For the text-containing cell, return its midpoint in [x, y] coordinate format. 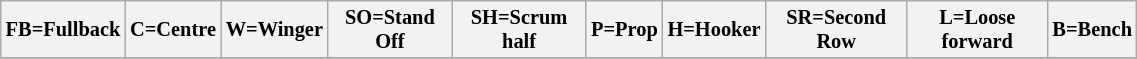
W=Winger [274, 29]
H=Hooker [714, 29]
SR=Second Row [836, 29]
SO=Stand Off [390, 29]
P=Prop [624, 29]
C=Centre [173, 29]
SH=Scrum half [519, 29]
L=Loose forward [977, 29]
FB=Fullback [63, 29]
B=Bench [1092, 29]
